Determine the (X, Y) coordinate at the center of the cell enclosing the given text.  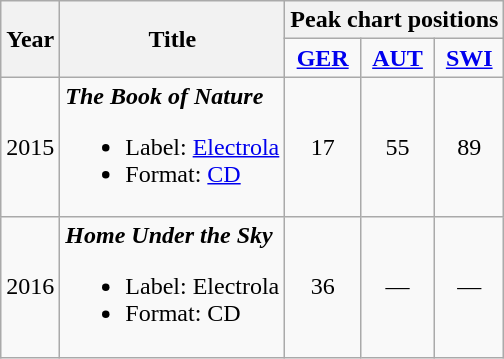
AUT (397, 58)
55 (397, 147)
The Book of NatureLabel: ElectrolaFormat: CD (172, 147)
SWI (470, 58)
2015 (30, 147)
Peak chart positions (394, 20)
GER (323, 58)
17 (323, 147)
Year (30, 39)
2016 (30, 287)
Title (172, 39)
89 (470, 147)
Home Under the SkyLabel: ElectrolaFormat: CD (172, 287)
36 (323, 287)
